Detect which cell encompasses the target text, then output its (x, y) center coordinate. 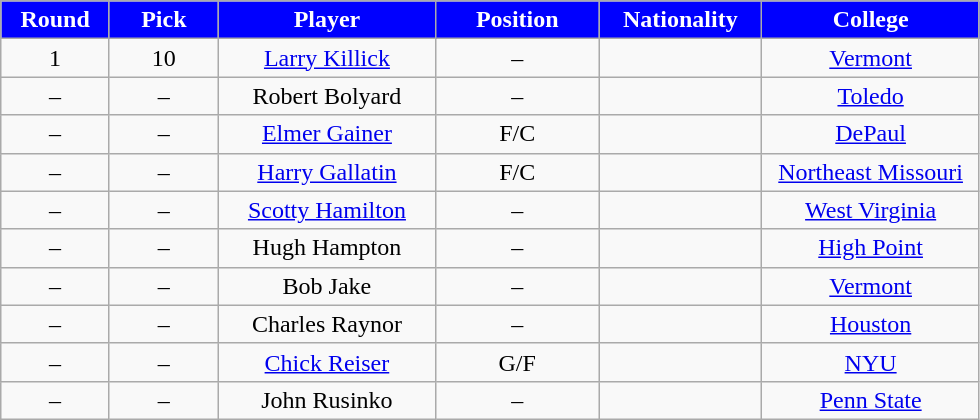
Player (326, 20)
Pick (164, 20)
Houston (871, 324)
High Point (871, 248)
Bob Jake (326, 286)
Round (56, 20)
Toledo (871, 96)
West Virginia (871, 210)
Charles Raynor (326, 324)
Nationality (680, 20)
Robert Bolyard (326, 96)
College (871, 20)
Larry Killick (326, 58)
10 (164, 58)
John Rusinko (326, 400)
NYU (871, 362)
Position (518, 20)
Scotty Hamilton (326, 210)
Elmer Gainer (326, 134)
Northeast Missouri (871, 172)
Harry Gallatin (326, 172)
Hugh Hampton (326, 248)
Penn State (871, 400)
1 (56, 58)
DePaul (871, 134)
Chick Reiser (326, 362)
G/F (518, 362)
